Provide the (x, y) coordinate of the cell's center where the given text is located.  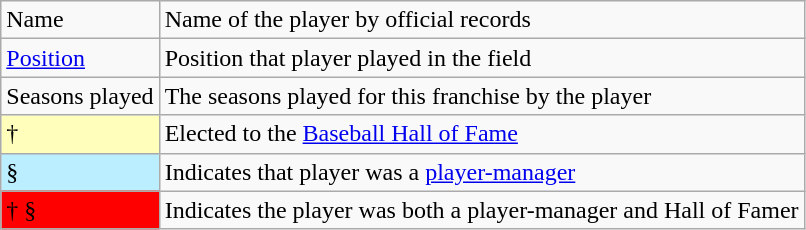
§ (80, 172)
Name (80, 20)
† § (80, 210)
Position that player played in the field (482, 58)
Indicates the player was both a player-manager and Hall of Famer (482, 210)
Name of the player by official records (482, 20)
Seasons played (80, 96)
The seasons played for this franchise by the player (482, 96)
Elected to the Baseball Hall of Fame (482, 134)
Indicates that player was a player-manager (482, 172)
† (80, 134)
Position (80, 58)
